Extract the [x, y] coordinate from the center of the cell holding the provided text.  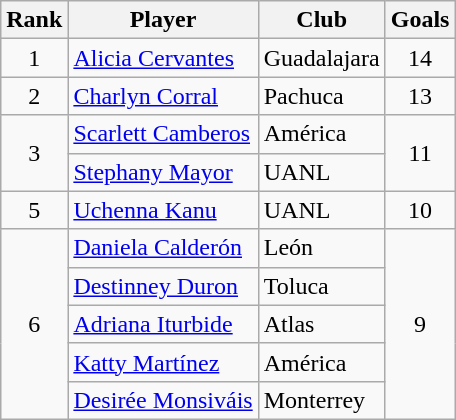
10 [420, 210]
Guadalajara [322, 58]
Katty Martínez [163, 362]
Desirée Monsiváis [163, 400]
5 [34, 210]
Goals [420, 20]
11 [420, 153]
Rank [34, 20]
Charlyn Corral [163, 96]
9 [420, 324]
1 [34, 58]
León [322, 248]
Player [163, 20]
14 [420, 58]
Pachuca [322, 96]
Daniela Calderón [163, 248]
Club [322, 20]
Toluca [322, 286]
Monterrey [322, 400]
Atlas [322, 324]
3 [34, 153]
Scarlett Camberos [163, 134]
Alicia Cervantes [163, 58]
Adriana Iturbide [163, 324]
Destinney Duron [163, 286]
Stephany Mayor [163, 172]
13 [420, 96]
2 [34, 96]
Uchenna Kanu [163, 210]
6 [34, 324]
